Output the (x, y) coordinate of the center of the cell containing the given text.  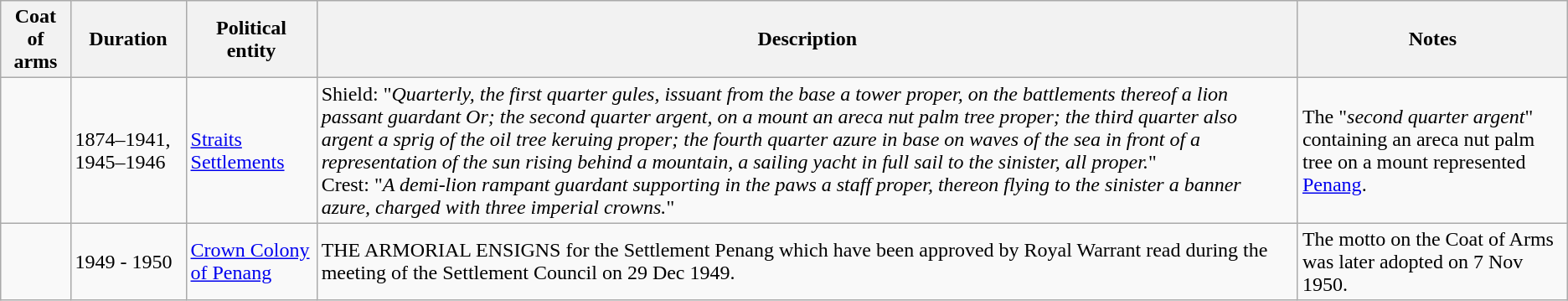
Crown Colony of Penang (251, 262)
1949 - 1950 (128, 262)
Coat of arms (35, 39)
Straits Settlements (251, 151)
Duration (128, 39)
Political entity (251, 39)
Notes (1432, 39)
The "second quarter argent" containing an areca nut palm tree on a mount represented Penang. (1432, 151)
Description (807, 39)
The motto on the Coat of Arms was later adopted on 7 Nov 1950. (1432, 262)
1874–1941, 1945–1946 (128, 151)
